Determine the (x, y) coordinate at the center of the cell enclosing the given text.  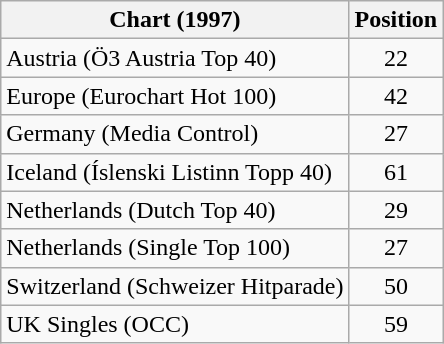
22 (396, 58)
Position (396, 20)
42 (396, 96)
50 (396, 286)
61 (396, 172)
Austria (Ö3 Austria Top 40) (175, 58)
59 (396, 324)
Chart (1997) (175, 20)
Netherlands (Dutch Top 40) (175, 210)
Europe (Eurochart Hot 100) (175, 96)
Iceland (Íslenski Listinn Topp 40) (175, 172)
29 (396, 210)
UK Singles (OCC) (175, 324)
Germany (Media Control) (175, 134)
Netherlands (Single Top 100) (175, 248)
Switzerland (Schweizer Hitparade) (175, 286)
